Search for the cell housing the specified text and yield its (x, y) center coordinate. 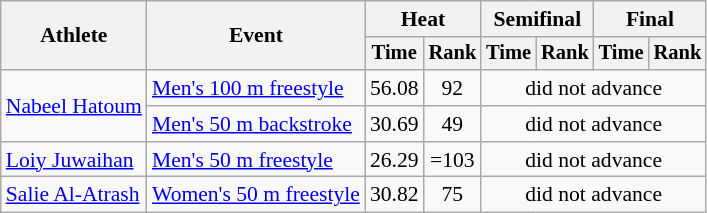
Athlete (74, 36)
Men's 50 m freestyle (256, 160)
75 (453, 195)
Men's 100 m freestyle (256, 88)
Salie Al-Atrash (74, 195)
Final (650, 19)
56.08 (394, 88)
Heat (423, 19)
92 (453, 88)
=103 (453, 160)
Men's 50 m backstroke (256, 124)
Women's 50 m freestyle (256, 195)
30.82 (394, 195)
Semifinal (537, 19)
26.29 (394, 160)
Nabeel Hatoum (74, 106)
Event (256, 36)
Loiy Juwaihan (74, 160)
30.69 (394, 124)
49 (453, 124)
